Find where the given text appears and provide that cell's center as [x, y] coordinate. 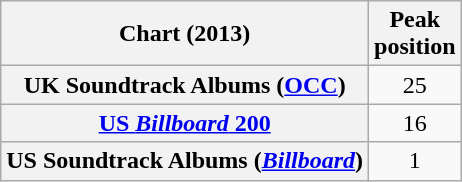
Peakposition [415, 34]
25 [415, 85]
US Billboard 200 [185, 123]
Chart (2013) [185, 34]
1 [415, 161]
16 [415, 123]
UK Soundtrack Albums (OCC) [185, 85]
US Soundtrack Albums (Billboard) [185, 161]
